Scan for the cell matching the given text and deliver its (x, y) coordinate at center. 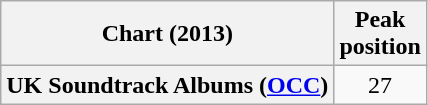
UK Soundtrack Albums (OCC) (168, 85)
Chart (2013) (168, 34)
27 (380, 85)
Peakposition (380, 34)
